From the cell containing the given text, extract its center point as (x, y) coordinate. 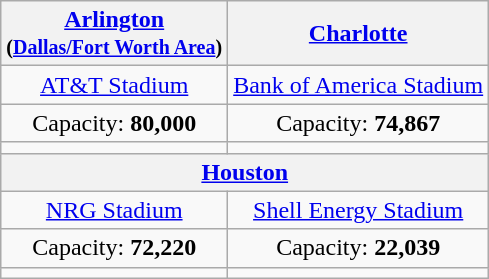
Charlotte (358, 34)
Capacity: 22,039 (358, 248)
Capacity: 74,867 (358, 123)
Capacity: 80,000 (114, 123)
NRG Stadium (114, 210)
Arlington(Dallas/Fort Worth Area) (114, 34)
AT&T Stadium (114, 85)
Shell Energy Stadium (358, 210)
Bank of America Stadium (358, 85)
Capacity: 72,220 (114, 248)
Houston (245, 172)
